For the text-containing cell, return its midpoint in [X, Y] coordinate format. 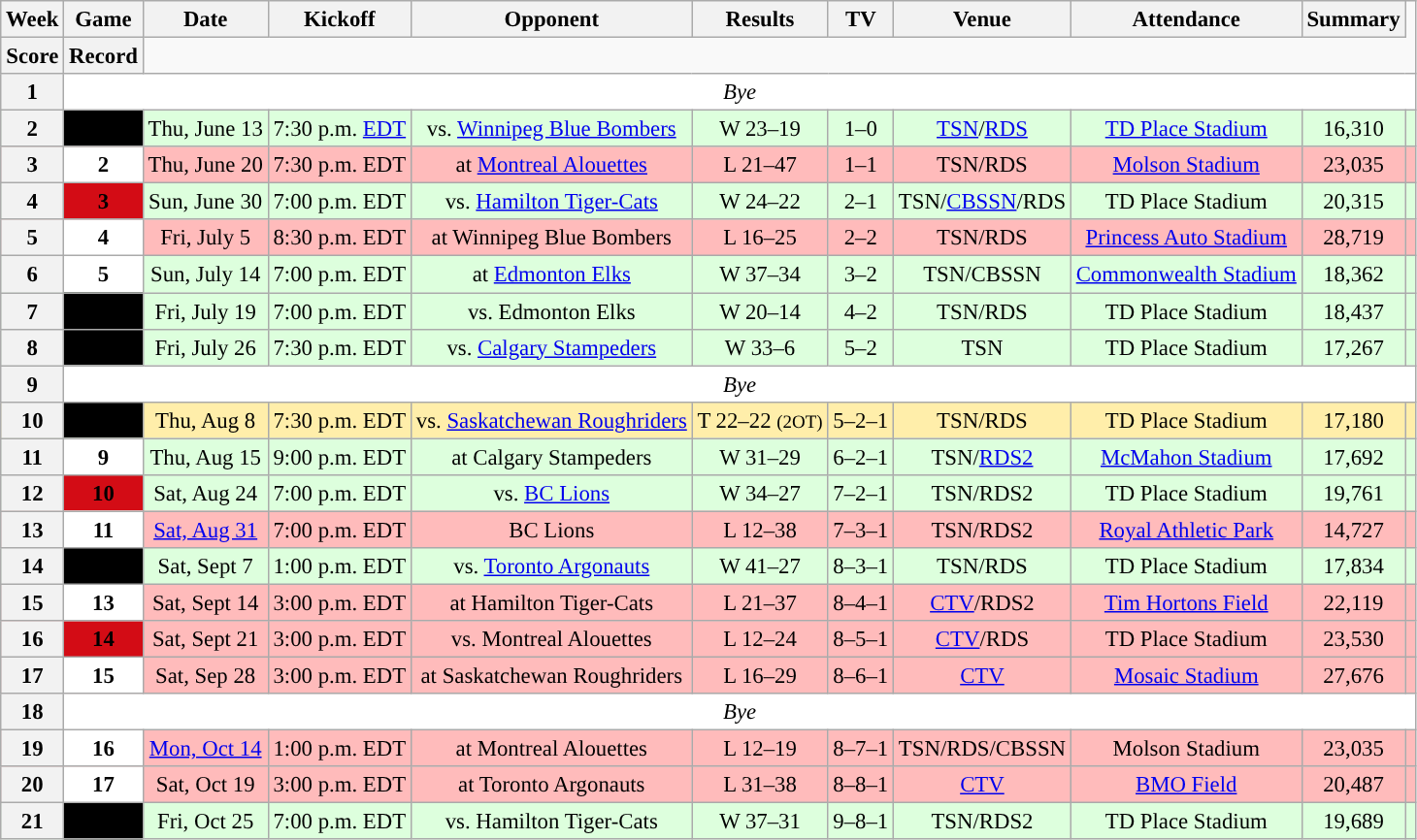
9:00 p.m. EDT [340, 457]
Attendance [1186, 19]
TV [861, 19]
TSN/CBSSN [982, 275]
Commonwealth Stadium [1186, 275]
CTV/RDS [982, 639]
20 [33, 785]
W 37–34 [760, 275]
vs. Calgary Stampeders [551, 347]
L 12–38 [760, 530]
Game [103, 19]
18,437 [1353, 311]
Royal Athletic Park [1186, 530]
Tim Hortons Field [1186, 602]
T 22–22 (2OT) [760, 420]
Mosaic Stadium [1186, 676]
5–2 [861, 347]
Sun, June 30 [206, 202]
7–3–1 [861, 530]
Sun, July 14 [206, 275]
8–8–1 [861, 785]
TSN/RDS/CBSSN [982, 749]
22,119 [1353, 602]
at Winnipeg Blue Bombers [551, 238]
L 16–25 [760, 238]
18,362 [1353, 275]
vs. Winnipeg Blue Bombers [551, 129]
28,719 [1353, 238]
14,727 [1353, 530]
W 34–27 [760, 494]
W 20–14 [760, 311]
at Hamilton Tiger-Cats [551, 602]
at Saskatchewan Roughriders [551, 676]
Sat, Sept 14 [206, 602]
at Edmonton Elks [551, 275]
23,530 [1353, 639]
Sat, Sept 21 [206, 639]
Sat, Sep 28 [206, 676]
2–2 [861, 238]
19,761 [1353, 494]
Kickoff [340, 19]
W 31–29 [760, 457]
Fri, July 26 [206, 347]
8–3–1 [861, 566]
Fri, July 5 [206, 238]
8–4–1 [861, 602]
L 21–37 [760, 602]
Mon, Oct 14 [206, 749]
20,315 [1353, 202]
W 33–6 [760, 347]
17,180 [1353, 420]
L 21–47 [760, 165]
17,834 [1353, 566]
at Calgary Stampeders [551, 457]
21 [33, 822]
vs. Toronto Argonauts [551, 566]
TSN/CBSSN/RDS [982, 202]
7–2–1 [861, 494]
5–2–1 [861, 420]
W 23–19 [760, 129]
Sat, Aug 31 [206, 530]
L 12–19 [760, 749]
L 31–38 [760, 785]
Princess Auto Stadium [1186, 238]
vs. Saskatchewan Roughriders [551, 420]
9–8–1 [861, 822]
vs. BC Lions [551, 494]
17,267 [1353, 347]
Score [33, 56]
19,689 [1353, 822]
8–5–1 [861, 639]
at Toronto Argonauts [551, 785]
27,676 [1353, 676]
3–2 [861, 275]
L 12–24 [760, 639]
Thu, June 20 [206, 165]
CTV/RDS2 [982, 602]
8–6–1 [861, 676]
BC Lions [551, 530]
Sat, Aug 24 [206, 494]
16,310 [1353, 129]
Thu, June 13 [206, 129]
W 41–27 [760, 566]
Results [760, 19]
4–2 [861, 311]
Opponent [551, 19]
Date [206, 19]
L 16–29 [760, 676]
Summary [1353, 19]
Record [103, 56]
8–7–1 [861, 749]
Thu, Aug 8 [206, 420]
20,487 [1353, 785]
Fri, July 19 [206, 311]
McMahon Stadium [1186, 457]
Venue [982, 19]
2–1 [861, 202]
Week [33, 19]
Fri, Oct 25 [206, 822]
1–1 [861, 165]
Sat, Sept 7 [206, 566]
19 [33, 749]
1–0 [861, 129]
W 37–31 [760, 822]
W 24–22 [760, 202]
vs. Montreal Alouettes [551, 639]
17,692 [1353, 457]
BMO Field [1186, 785]
vs. Edmonton Elks [551, 311]
Thu, Aug 15 [206, 457]
TSN [982, 347]
8:30 p.m. EDT [340, 238]
6–2–1 [861, 457]
Sat, Oct 19 [206, 785]
